Pinpoint the cell where the given text exists, returning its [x, y] midpoint coordinate. 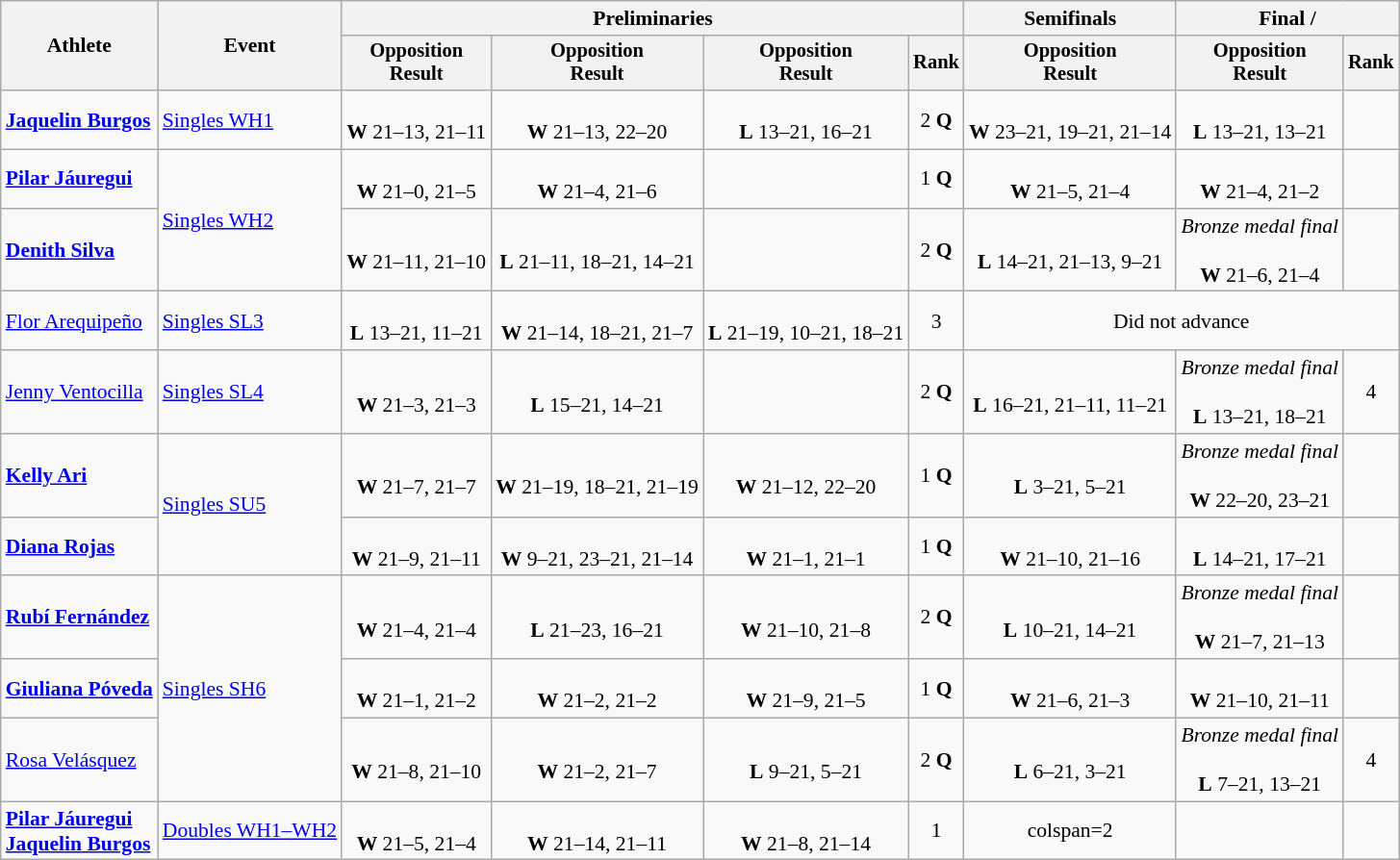
Kelly Ari [79, 475]
L 10–21, 14–21 [1070, 618]
W 21–14, 21–11 [597, 831]
L 21–11, 18–21, 14–21 [597, 250]
W 21–2, 21–7 [597, 760]
Flor Arequipeño [79, 321]
Bronze medal finalW 22–20, 23–21 [1260, 475]
W 21–13, 21–11 [416, 119]
W 21–4, 21–2 [1260, 179]
L 13–21, 11–21 [416, 321]
W 9–21, 23–21, 21–14 [597, 546]
Singles SU5 [250, 505]
L 9–21, 5–21 [806, 760]
W 21–9, 21–11 [416, 546]
Rubí Fernández [79, 618]
W 21–1, 21–1 [806, 546]
Jenny Ventocilla [79, 392]
L 3–21, 5–21 [1070, 475]
W 21–13, 22–20 [597, 119]
Event [250, 46]
W 21–19, 18–21, 21–19 [597, 475]
L 15–21, 14–21 [597, 392]
L 21–23, 16–21 [597, 618]
W 21–11, 21–10 [416, 250]
Semifinals [1070, 18]
colspan=2 [1070, 831]
L 13–21, 13–21 [1260, 119]
Singles WH2 [250, 221]
W 21–14, 18–21, 21–7 [597, 321]
Bronze medal finalL 7–21, 13–21 [1260, 760]
W 21–0, 21–5 [416, 179]
Preliminaries [652, 18]
Bronze medal finalL 13–21, 18–21 [1260, 392]
W 21–2, 21–2 [597, 689]
Singles SL4 [250, 392]
Singles SH6 [250, 689]
W 23–21, 19–21, 21–14 [1070, 119]
L 21–19, 10–21, 18–21 [806, 321]
W 21–4, 21–6 [597, 179]
L 14–21, 17–21 [1260, 546]
Doubles WH1–WH2 [250, 831]
Diana Rojas [79, 546]
L 16–21, 21–11, 11–21 [1070, 392]
Bronze medal finalW 21–6, 21–4 [1260, 250]
Singles SL3 [250, 321]
L 13–21, 16–21 [806, 119]
Bronze medal finalW 21–7, 21–13 [1260, 618]
W 21–3, 21–3 [416, 392]
W 21–4, 21–4 [416, 618]
Giuliana Póveda [79, 689]
Athlete [79, 46]
W 21–6, 21–3 [1070, 689]
W 21–10, 21–11 [1260, 689]
Final / [1287, 18]
1 [936, 831]
Rosa Velásquez [79, 760]
L 6–21, 3–21 [1070, 760]
W 21–1, 21–2 [416, 689]
Singles WH1 [250, 119]
Did not advance [1182, 321]
3 [936, 321]
W 21–7, 21–7 [416, 475]
W 21–8, 21–10 [416, 760]
Pilar JáureguiJaquelin Burgos [79, 831]
W 21–8, 21–14 [806, 831]
W 21–10, 21–16 [1070, 546]
W 21–9, 21–5 [806, 689]
Denith Silva [79, 250]
Pilar Jáuregui [79, 179]
L 14–21, 21–13, 9–21 [1070, 250]
W 21–10, 21–8 [806, 618]
Jaquelin Burgos [79, 119]
W 21–12, 22–20 [806, 475]
